Output the (X, Y) coordinate of the center of the cell containing the given text.  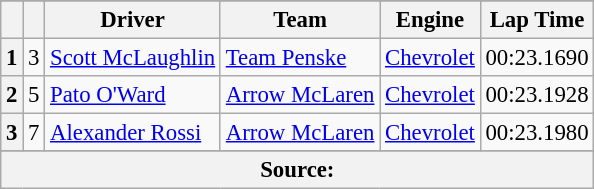
00:23.1928 (537, 95)
5 (34, 95)
Pato O'Ward (133, 95)
7 (34, 133)
1 (12, 58)
Lap Time (537, 20)
2 (12, 95)
Engine (430, 20)
Alexander Rossi (133, 133)
Scott McLaughlin (133, 58)
00:23.1980 (537, 133)
Source: (298, 170)
Team (300, 20)
Team Penske (300, 58)
Driver (133, 20)
00:23.1690 (537, 58)
